Return [x, y] of the center of cell containing provided text 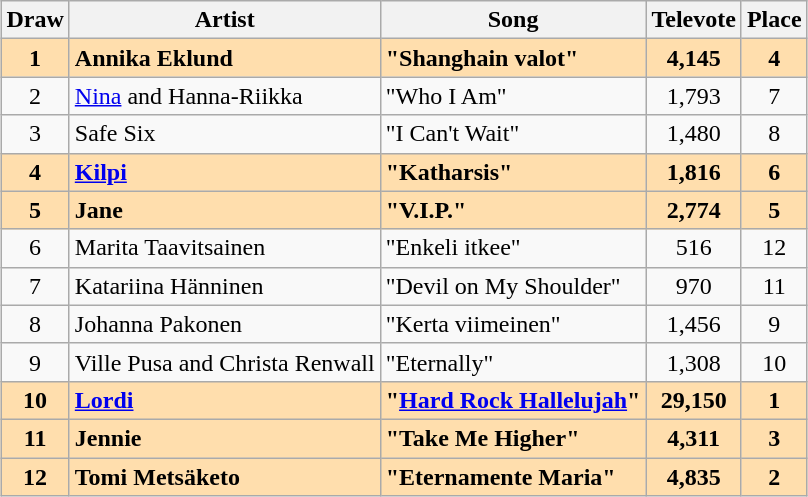
"V.I.P." [513, 210]
1,816 [694, 172]
1,793 [694, 96]
Draw [35, 20]
"Kerta viimeinen" [513, 324]
"Take Me Higher" [513, 438]
1,480 [694, 134]
Annika Eklund [224, 58]
516 [694, 248]
4,311 [694, 438]
"Enkeli itkee" [513, 248]
Marita Taavitsainen [224, 248]
29,150 [694, 400]
970 [694, 286]
Artist [224, 20]
"Eternally" [513, 362]
"Hard Rock Hallelujah" [513, 400]
Katariina Hänninen [224, 286]
1,308 [694, 362]
Ville Pusa and Christa Renwall [224, 362]
Johanna Pakonen [224, 324]
Lordi [224, 400]
"Who I Am" [513, 96]
"Eternamente Maria" [513, 477]
Tomi Metsäketo [224, 477]
Jennie [224, 438]
4,835 [694, 477]
Jane [224, 210]
1,456 [694, 324]
4,145 [694, 58]
"Shanghain valot" [513, 58]
Song [513, 20]
2,774 [694, 210]
Place [774, 20]
Televote [694, 20]
Safe Six [224, 134]
"I Can't Wait" [513, 134]
Kilpi [224, 172]
"Devil on My Shoulder" [513, 286]
Nina and Hanna-Riikka [224, 96]
"Katharsis" [513, 172]
